From the cell containing the given text, extract its center point as [x, y] coordinate. 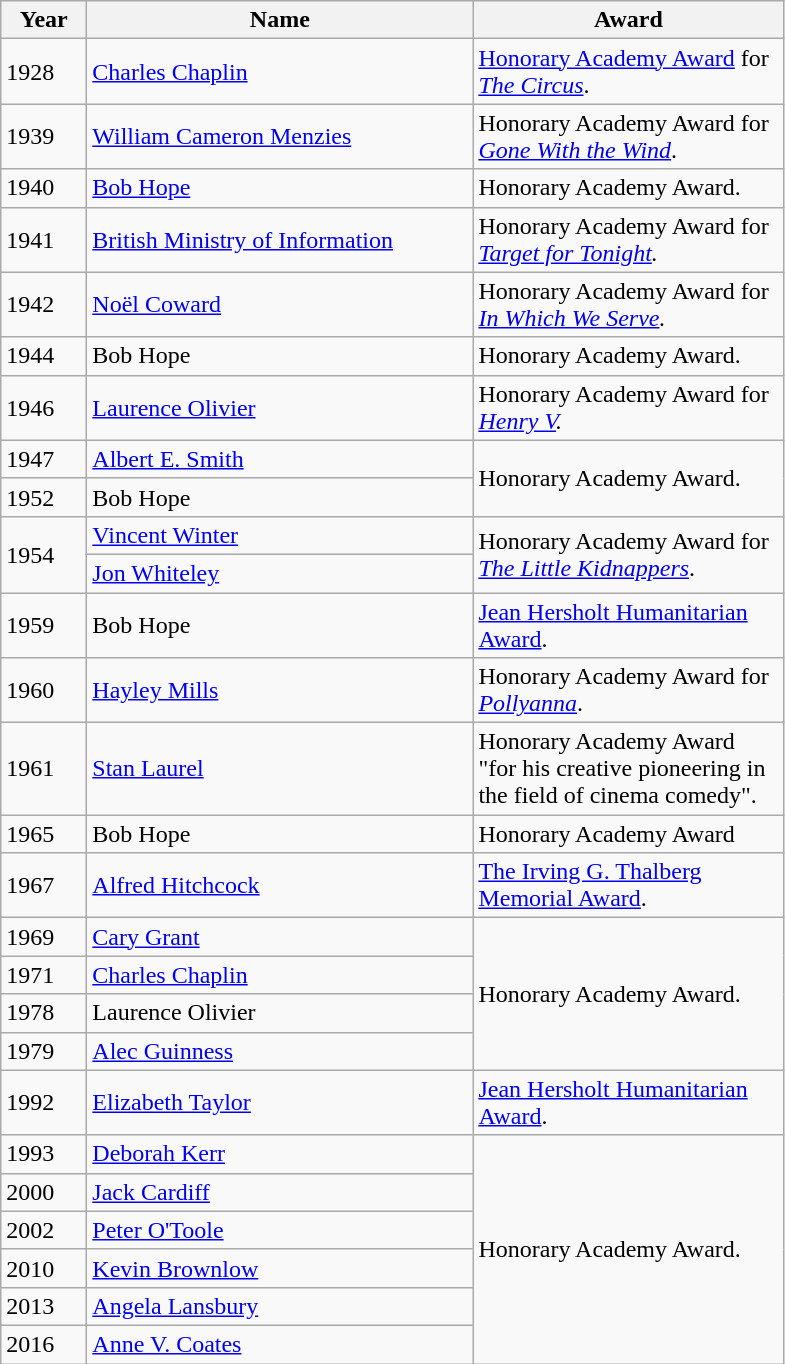
Name [280, 20]
1992 [44, 1102]
Alec Guinness [280, 1051]
1928 [44, 72]
1944 [44, 356]
William Cameron Menzies [280, 136]
Honorary Academy Award for In Which We Serve. [628, 304]
Anne V. Coates [280, 1344]
Honorary Academy Award "for his creative pioneering in the field of cinema comedy". [628, 769]
2000 [44, 1192]
British Ministry of Information [280, 240]
Stan Laurel [280, 769]
1947 [44, 459]
Honorary Academy Award [628, 834]
1942 [44, 304]
Cary Grant [280, 937]
Vincent Winter [280, 535]
1940 [44, 188]
The Irving G. Thalberg Memorial Award. [628, 886]
Kevin Brownlow [280, 1268]
1969 [44, 937]
Year [44, 20]
1979 [44, 1051]
1959 [44, 624]
Jack Cardiff [280, 1192]
Honorary Academy Award for The Circus. [628, 72]
1941 [44, 240]
Elizabeth Taylor [280, 1102]
2010 [44, 1268]
Honorary Academy Award for Gone With the Wind. [628, 136]
Honorary Academy Award for The Little Kidnappers. [628, 554]
2013 [44, 1306]
Honorary Academy Award for Target for Tonight. [628, 240]
1961 [44, 769]
1965 [44, 834]
Deborah Kerr [280, 1154]
Award [628, 20]
Hayley Mills [280, 690]
1954 [44, 554]
2002 [44, 1230]
1946 [44, 408]
1993 [44, 1154]
1952 [44, 497]
Albert E. Smith [280, 459]
1939 [44, 136]
1978 [44, 1013]
Alfred Hitchcock [280, 886]
Noël Coward [280, 304]
Jon Whiteley [280, 573]
1971 [44, 975]
Honorary Academy Award for Pollyanna. [628, 690]
Peter O'Toole [280, 1230]
Angela Lansbury [280, 1306]
1967 [44, 886]
Honorary Academy Award for Henry V. [628, 408]
2016 [44, 1344]
1960 [44, 690]
